Locate the cell with the specified text and output its (x, y) center coordinate. 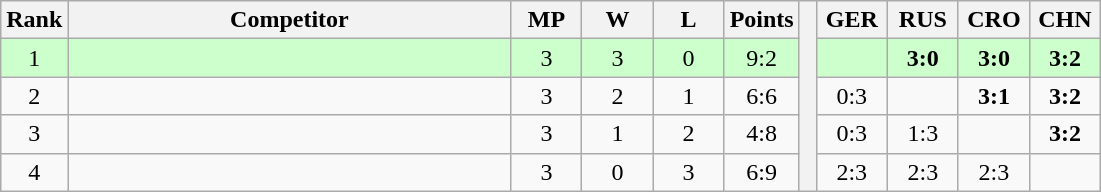
4 (34, 172)
Rank (34, 20)
3:1 (994, 96)
MP (546, 20)
Competitor (290, 20)
Points (762, 20)
9:2 (762, 58)
6:9 (762, 172)
W (618, 20)
RUS (922, 20)
L (688, 20)
1:3 (922, 134)
GER (852, 20)
4:8 (762, 134)
CRO (994, 20)
CHN (1064, 20)
6:6 (762, 96)
